Search for the cell housing the specified text and yield its [x, y] center coordinate. 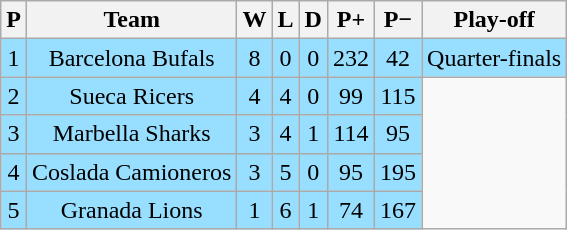
74 [350, 210]
Play-off [494, 20]
6 [286, 210]
Barcelona Bufals [131, 58]
195 [398, 172]
P+ [350, 20]
P [14, 20]
W [254, 20]
Coslada Camioneros [131, 172]
114 [350, 134]
2 [14, 96]
42 [398, 58]
Team [131, 20]
99 [350, 96]
232 [350, 58]
L [286, 20]
Sueca Ricers [131, 96]
P− [398, 20]
D [313, 20]
Marbella Sharks [131, 134]
167 [398, 210]
8 [254, 58]
Quarter-finals [494, 58]
115 [398, 96]
Granada Lions [131, 210]
